Detect which cell encompasses the target text, then output its (X, Y) center coordinate. 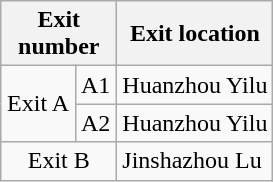
Exit location (195, 34)
A2 (96, 123)
Exit B (59, 161)
A1 (96, 85)
Exit number (59, 34)
Exit A (38, 104)
Jinshazhou Lu (195, 161)
